Scan for the cell matching the given text and deliver its [x, y] coordinate at center. 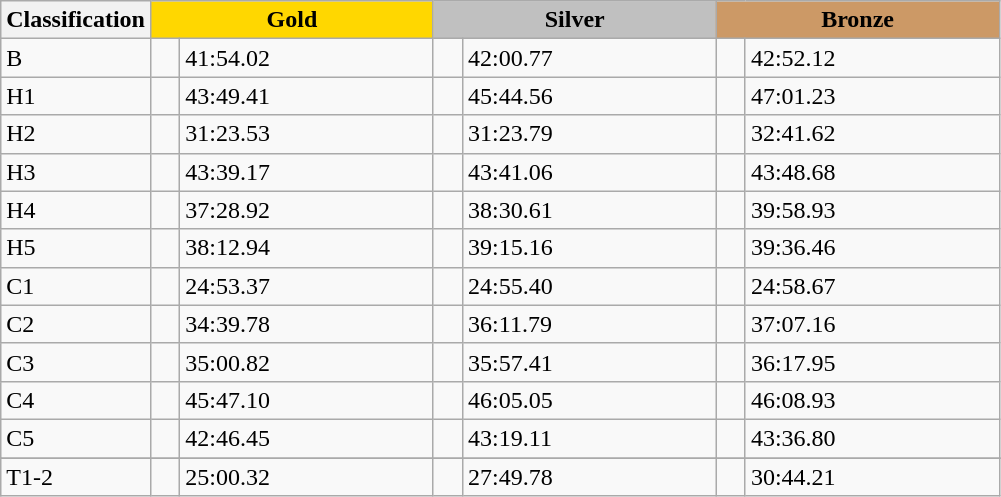
39:15.16 [590, 248]
43:48.68 [872, 172]
46:05.05 [590, 400]
24:53.37 [307, 286]
36:11.79 [590, 324]
C2 [76, 324]
24:55.40 [590, 286]
27:49.78 [590, 477]
45:47.10 [307, 400]
35:00.82 [307, 362]
47:01.23 [872, 96]
42:46.45 [307, 438]
43:39.17 [307, 172]
T1-2 [76, 477]
31:23.53 [307, 134]
H5 [76, 248]
43:19.11 [590, 438]
H1 [76, 96]
43:36.80 [872, 438]
45:44.56 [590, 96]
25:00.32 [307, 477]
39:36.46 [872, 248]
31:23.79 [590, 134]
46:08.93 [872, 400]
C3 [76, 362]
Gold [292, 20]
37:07.16 [872, 324]
32:41.62 [872, 134]
C4 [76, 400]
42:00.77 [590, 58]
C5 [76, 438]
B [76, 58]
36:17.95 [872, 362]
H3 [76, 172]
H4 [76, 210]
Bronze [858, 20]
37:28.92 [307, 210]
42:52.12 [872, 58]
41:54.02 [307, 58]
H2 [76, 134]
C1 [76, 286]
39:58.93 [872, 210]
24:58.67 [872, 286]
43:41.06 [590, 172]
Classification [76, 20]
30:44.21 [872, 477]
38:12.94 [307, 248]
38:30.61 [590, 210]
43:49.41 [307, 96]
34:39.78 [307, 324]
Silver [574, 20]
35:57.41 [590, 362]
